Return [X, Y] of the center of cell containing provided text 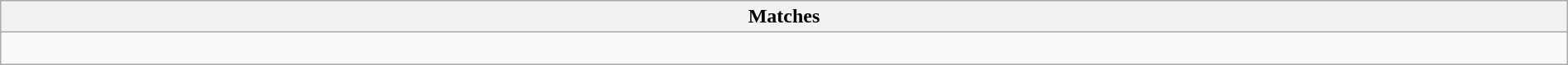
Matches [784, 17]
